For the text-containing cell, return its midpoint in [X, Y] coordinate format. 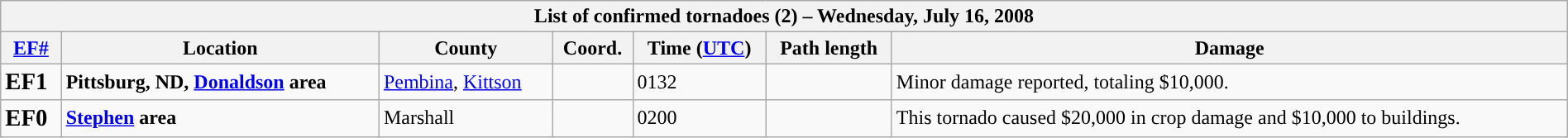
List of confirmed tornadoes (2) – Wednesday, July 16, 2008 [784, 17]
0132 [700, 82]
EF0 [31, 118]
Damage [1229, 48]
Minor damage reported, totaling $10,000. [1229, 82]
EF# [31, 48]
Time (UTC) [700, 48]
County [466, 48]
Path length [829, 48]
0200 [700, 118]
Marshall [466, 118]
This tornado caused $20,000 in crop damage and $10,000 to buildings. [1229, 118]
Coord. [592, 48]
Stephen area [220, 118]
Pembina, Kittson [466, 82]
EF1 [31, 82]
Location [220, 48]
Pittsburg, ND, Donaldson area [220, 82]
